Detect which cell encompasses the target text, then output its [x, y] center coordinate. 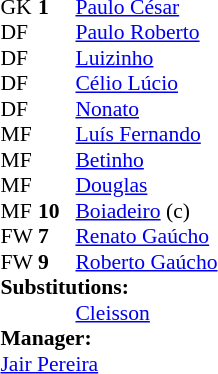
Renato Gaúcho [146, 237]
9 [57, 262]
Nonato [146, 109]
Manager: [108, 339]
Luizinho [146, 58]
7 [57, 237]
Douglas [146, 185]
Célio Lúcio [146, 83]
Substitutions: [108, 287]
Betinho [146, 160]
Roberto Gaúcho [146, 262]
Cleisson [146, 313]
Paulo Roberto [146, 33]
Boiadeiro (c) [146, 211]
Luís Fernando [146, 135]
10 [57, 211]
